Find where the given text appears and provide that cell's center as [x, y] coordinate. 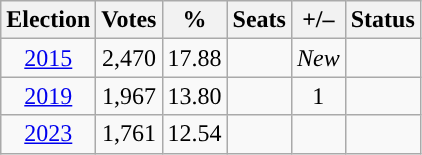
2019 [48, 96]
2015 [48, 58]
13.80 [194, 96]
2023 [48, 134]
Election [48, 20]
1 [318, 96]
1,761 [129, 134]
Seats [259, 20]
Status [382, 20]
+/– [318, 20]
% [194, 20]
2,470 [129, 58]
New [318, 58]
1,967 [129, 96]
12.54 [194, 134]
17.88 [194, 58]
Votes [129, 20]
